Pinpoint the cell where the given text exists, returning its (x, y) midpoint coordinate. 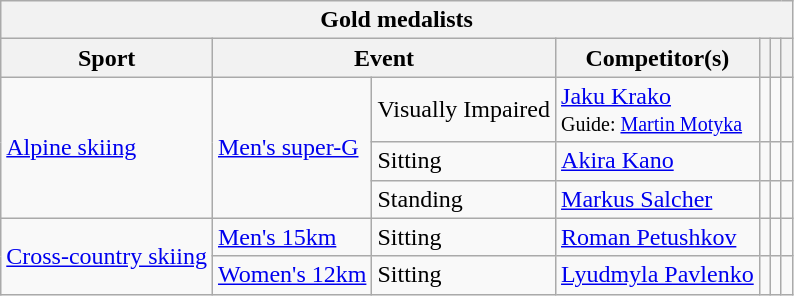
Markus Salcher (658, 199)
Alpine skiing (107, 148)
Jaku KrakoGuide: Martin Motyka (658, 110)
Standing (464, 199)
Men's 15km (292, 237)
Sport (107, 58)
Akira Kano (658, 161)
Roman Petushkov (658, 237)
Men's super-G (292, 148)
Competitor(s) (658, 58)
Cross-country skiing (107, 256)
Visually Impaired (464, 110)
Women's 12km (292, 275)
Gold medalists (397, 20)
Lyudmyla Pavlenko (658, 275)
Event (384, 58)
